Scan for the cell matching the given text and deliver its (x, y) coordinate at center. 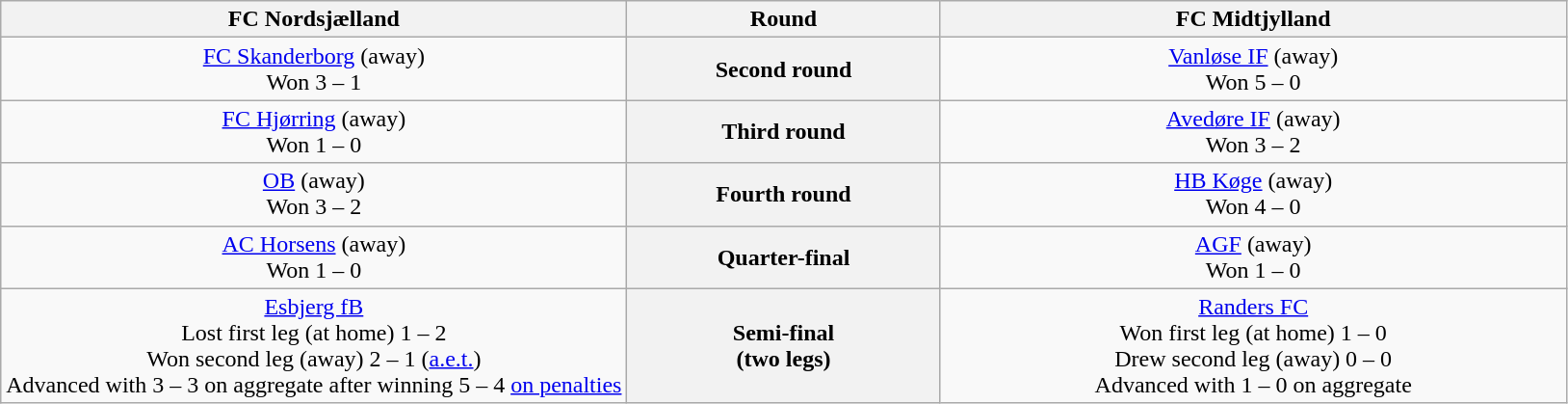
AC Horsens (away)Won 1 – 0 (314, 256)
HB Køge (away)Won 4 – 0 (1253, 195)
Avedøre IF (away)Won 3 – 2 (1253, 131)
Randers FCWon first leg (at home) 1 – 0Drew second leg (away) 0 – 0Advanced with 1 – 0 on aggregate (1253, 345)
OB (away)Won 3 – 2 (314, 195)
Esbjerg fBLost first leg (at home) 1 – 2Won second leg (away) 2 – 1 (a.e.t.)Advanced with 3 – 3 on aggregate after winning 5 – 4 on penalties (314, 345)
AGF (away)Won 1 – 0 (1253, 256)
FC Hjørring (away)Won 1 – 0 (314, 131)
FC Midtjylland (1253, 19)
Quarter-final (784, 256)
Vanløse IF (away)Won 5 – 0 (1253, 69)
FC Nordsjælland (314, 19)
Second round (784, 69)
Semi-final(two legs) (784, 345)
FC Skanderborg (away)Won 3 – 1 (314, 69)
Third round (784, 131)
Round (784, 19)
Fourth round (784, 195)
